Scan for the cell matching the given text and deliver its (X, Y) coordinate at center. 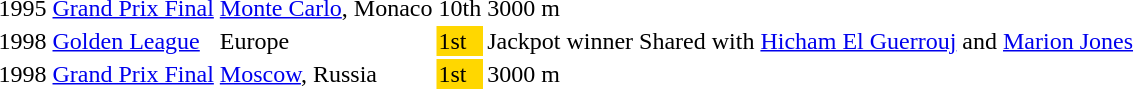
Golden League (133, 41)
Grand Prix Final (133, 74)
Jackpot winner (560, 41)
Europe (326, 41)
Moscow, Russia (326, 74)
3000 m (560, 74)
